Return [X, Y] of the center of cell containing provided text 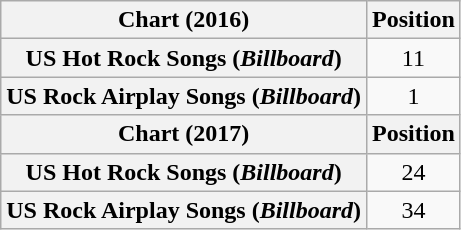
Chart (2016) [184, 20]
Chart (2017) [184, 134]
24 [414, 172]
1 [414, 96]
34 [414, 210]
11 [414, 58]
